Search for the cell housing the specified text and yield its (x, y) center coordinate. 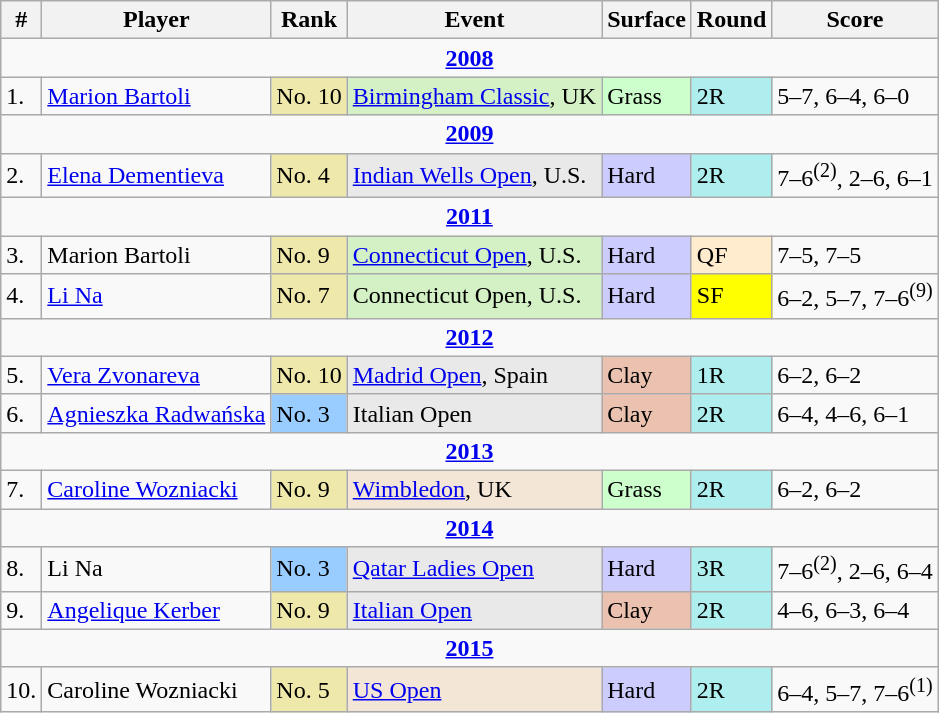
7. (22, 489)
Birmingham Classic, UK (474, 96)
4–6, 6–3, 6–4 (855, 610)
2015 (470, 648)
Indian Wells Open, U.S. (474, 176)
Rank (309, 20)
2008 (470, 58)
Qatar Ladies Open (474, 570)
1R (731, 375)
7–6(2), 2–6, 6–1 (855, 176)
Wimbledon, UK (474, 489)
Round (731, 20)
Madrid Open, Spain (474, 375)
3. (22, 255)
1. (22, 96)
3R (731, 570)
SF (731, 296)
2013 (470, 451)
7–5, 7–5 (855, 255)
# (22, 20)
Score (855, 20)
No. 5 (309, 690)
US Open (474, 690)
2009 (470, 134)
5. (22, 375)
7–6(2), 2–6, 6–4 (855, 570)
Player (156, 20)
QF (731, 255)
9. (22, 610)
No. 7 (309, 296)
Vera Zvonareva (156, 375)
2012 (470, 337)
10. (22, 690)
Event (474, 20)
Elena Dementieva (156, 176)
2011 (470, 217)
2014 (470, 528)
8. (22, 570)
Angelique Kerber (156, 610)
Agnieszka Radwańska (156, 413)
5–7, 6–4, 6–0 (855, 96)
6–4, 4–6, 6–1 (855, 413)
No. 4 (309, 176)
6. (22, 413)
6–4, 5–7, 7–6(1) (855, 690)
6–2, 5–7, 7–6(9) (855, 296)
Surface (647, 20)
4. (22, 296)
2. (22, 176)
